Extract the (X, Y) coordinate from the center of the cell holding the provided text.  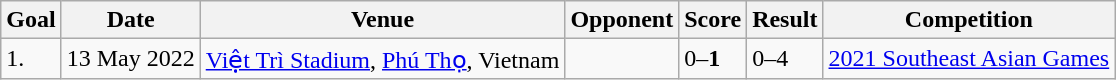
Việt Trì Stadium, Phú Thọ, Vietnam (382, 59)
1. (31, 59)
0–1 (713, 59)
Venue (382, 20)
Opponent (622, 20)
Competition (969, 20)
13 May 2022 (130, 59)
Result (785, 20)
Score (713, 20)
2021 Southeast Asian Games (969, 59)
Goal (31, 20)
0–4 (785, 59)
Date (130, 20)
